Determine the (X, Y) coordinate at the center of the cell enclosing the given text.  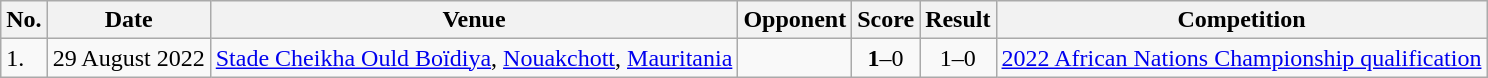
Date (128, 20)
2022 African Nations Championship qualification (1242, 58)
Result (958, 20)
29 August 2022 (128, 58)
Score (886, 20)
No. (24, 20)
Opponent (795, 20)
Competition (1242, 20)
Stade Cheikha Ould Boïdiya, Nouakchott, Mauritania (474, 58)
1. (24, 58)
Venue (474, 20)
